Provide the (X, Y) coordinate of the cell's center where the given text is located.  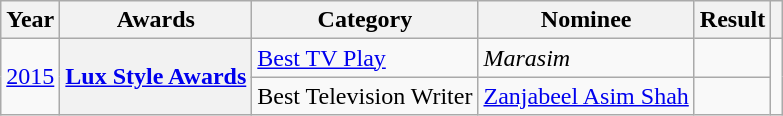
Category (365, 20)
Zanjabeel Asim Shah (586, 96)
Nominee (586, 20)
Lux Style Awards (156, 77)
Awards (156, 20)
Marasim (586, 58)
Year (30, 20)
Result (732, 20)
Best TV Play (365, 58)
Best Television Writer (365, 96)
2015 (30, 77)
